Find where the given text appears and provide that cell's center as [x, y] coordinate. 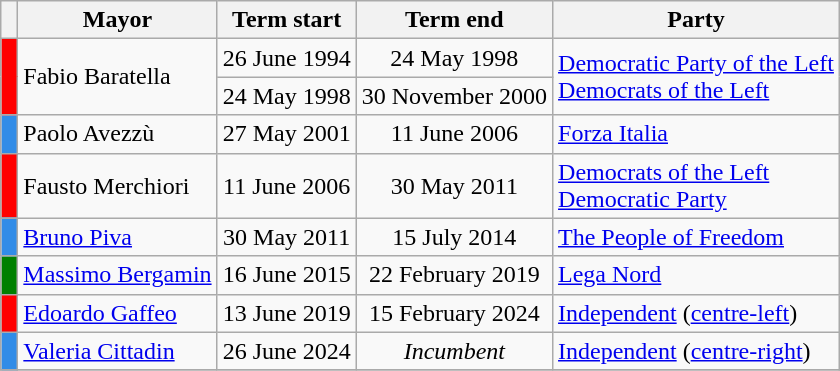
Independent (centre-left) [696, 313]
Mayor [118, 20]
Edoardo Gaffeo [118, 313]
Paolo Avezzù [118, 134]
15 February 2024 [454, 313]
Fausto Merchiori [118, 186]
Term start [286, 20]
Democrats of the LeftDemocratic Party [696, 186]
Independent (centre-right) [696, 351]
The People of Freedom [696, 237]
13 June 2019 [286, 313]
27 May 2001 [286, 134]
22 February 2019 [454, 275]
26 June 2024 [286, 351]
Massimo Bergamin [118, 275]
26 June 1994 [286, 58]
30 November 2000 [454, 96]
Party [696, 20]
Forza Italia [696, 134]
Incumbent [454, 351]
Democratic Party of the LeftDemocrats of the Left [696, 77]
Term end [454, 20]
Lega Nord [696, 275]
16 June 2015 [286, 275]
Bruno Piva [118, 237]
Valeria Cittadin [118, 351]
15 July 2014 [454, 237]
Fabio Baratella [118, 77]
